For the text-containing cell, return its midpoint in [x, y] coordinate format. 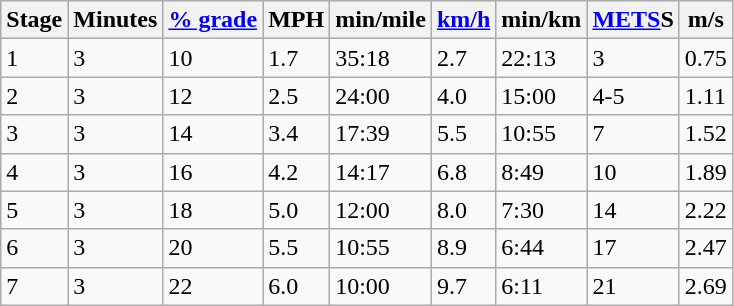
min/mile [381, 20]
2.7 [463, 58]
10:00 [381, 286]
m/s [706, 20]
6:11 [542, 286]
2.47 [706, 248]
8:49 [542, 172]
8.0 [463, 210]
14:17 [381, 172]
9.7 [463, 286]
12:00 [381, 210]
2.69 [706, 286]
4-5 [633, 96]
24:00 [381, 96]
2 [34, 96]
6.8 [463, 172]
17:39 [381, 134]
2.5 [296, 96]
MPH [296, 20]
5.0 [296, 210]
22:13 [542, 58]
4.0 [463, 96]
4.2 [296, 172]
1.89 [706, 172]
min/km [542, 20]
8.9 [463, 248]
1.52 [706, 134]
21 [633, 286]
Stage [34, 20]
4 [34, 172]
17 [633, 248]
7:30 [542, 210]
15:00 [542, 96]
3.4 [296, 134]
1 [34, 58]
6 [34, 248]
16 [213, 172]
0.75 [706, 58]
1.11 [706, 96]
20 [213, 248]
2.22 [706, 210]
Minutes [116, 20]
METSS [633, 20]
5 [34, 210]
6:44 [542, 248]
1.7 [296, 58]
18 [213, 210]
km/h [463, 20]
% grade [213, 20]
22 [213, 286]
6.0 [296, 286]
35:18 [381, 58]
12 [213, 96]
